Pinpoint the cell where the given text exists, returning its [x, y] midpoint coordinate. 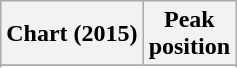
Chart (2015) [72, 34]
Peakposition [189, 34]
